Search for the cell housing the specified text and yield its [X, Y] center coordinate. 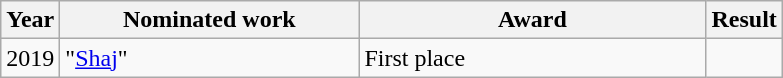
"Shaj" [210, 58]
2019 [30, 58]
Award [532, 20]
First place [532, 58]
Nominated work [210, 20]
Result [744, 20]
Year [30, 20]
